Provide the [x, y] coordinate of the cell's center where the given text is located.  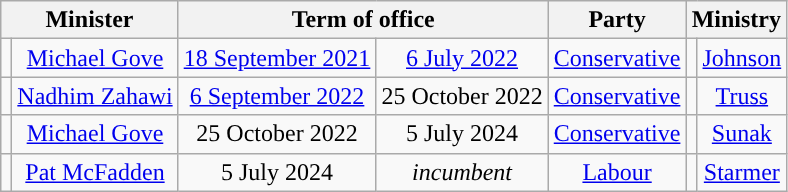
Nadhim Zahawi [95, 96]
Party [617, 20]
6 September 2022 [277, 96]
Starmer [742, 172]
Johnson [742, 58]
Truss [742, 96]
Minister [90, 20]
Pat McFadden [95, 172]
Sunak [742, 134]
Labour [617, 172]
6 July 2022 [462, 58]
incumbent [462, 172]
18 September 2021 [277, 58]
Ministry [736, 20]
Term of office [363, 20]
